Find where the given text appears and provide that cell's center as (X, Y) coordinate. 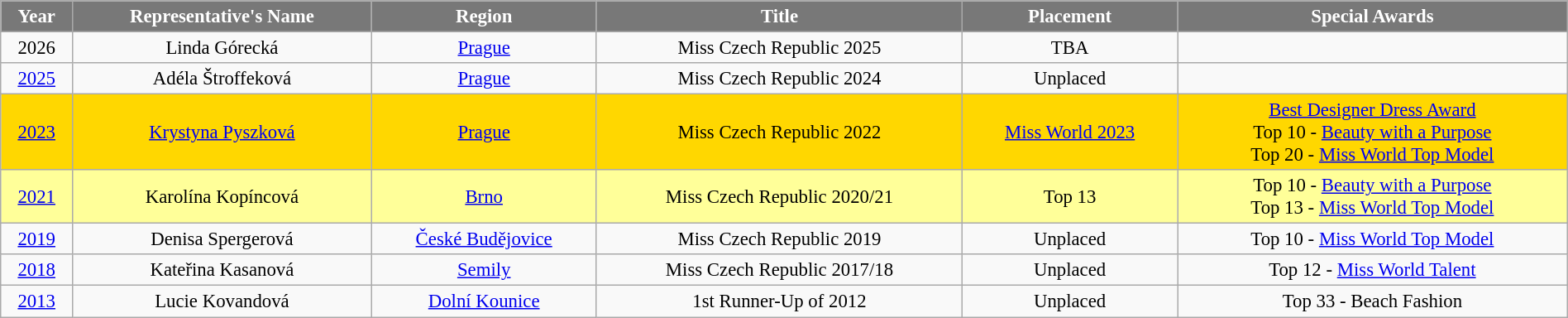
Kateřina Kasanová (222, 271)
2019 (36, 239)
Miss World 2023 (1070, 132)
Dolní Kounice (484, 301)
Miss Czech Republic 2020/21 (779, 197)
Top 10 - Beauty with a PurposeTop 13 - Miss World Top Model (1373, 197)
Top 13 (1070, 197)
Special Awards (1373, 17)
Top 33 - Beach Fashion (1373, 301)
Adéla Štroffeková (222, 79)
1st Runner-Up of 2012 (779, 301)
Title (779, 17)
Region (484, 17)
2013 (36, 301)
Miss Czech Republic 2025 (779, 48)
2021 (36, 197)
Best Designer Dress AwardTop 10 - Beauty with a PurposeTop 20 - Miss World Top Model (1373, 132)
Brno (484, 197)
Miss Czech Republic 2017/18 (779, 271)
Representative's Name (222, 17)
Karolína Kopíncová (222, 197)
Miss Czech Republic 2019 (779, 239)
Miss Czech Republic 2022 (779, 132)
Top 10 - Miss World Top Model (1373, 239)
2026 (36, 48)
Krystyna Pyszková (222, 132)
Linda Górecká (222, 48)
2025 (36, 79)
Top 12 - Miss World Talent (1373, 271)
2023 (36, 132)
Denisa Spergerová (222, 239)
Lucie Kovandová (222, 301)
Year (36, 17)
České Budějovice (484, 239)
Miss Czech Republic 2024 (779, 79)
2018 (36, 271)
TBA (1070, 48)
Placement (1070, 17)
Semily (484, 271)
